Extract the (X, Y) coordinate from the center of the cell holding the provided text.  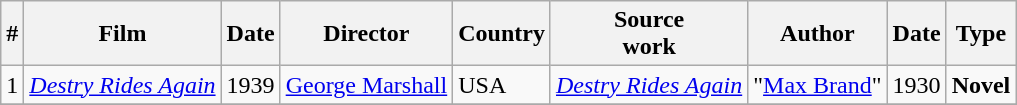
Film (122, 34)
Country (502, 34)
USA (502, 85)
Sourcework (648, 34)
"Max Brand" (818, 85)
George Marshall (366, 85)
Director (366, 34)
Type (981, 34)
Author (818, 34)
Novel (981, 85)
1939 (250, 85)
# (12, 34)
1 (12, 85)
1930 (916, 85)
